Identify which cell holds the provided text, then report its [x, y] central coordinate. 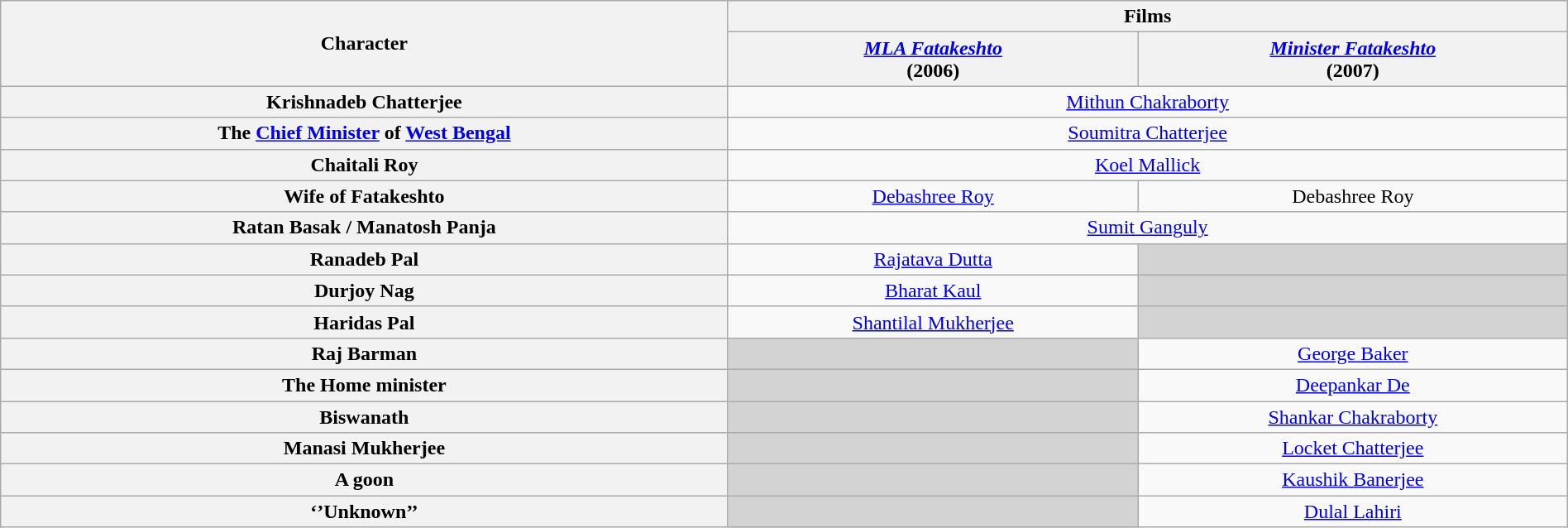
Minister Fatakeshto (2007) [1353, 60]
Films [1148, 17]
The Home minister [364, 385]
Krishnadeb Chatterjee [364, 102]
A goon [364, 480]
Wife of Fatakeshto [364, 196]
Kaushik Banerjee [1353, 480]
Ratan Basak / Manatosh Panja [364, 228]
Shankar Chakraborty [1353, 416]
Durjoy Nag [364, 290]
Manasi Mukherjee [364, 449]
The Chief Minister of West Bengal [364, 133]
MLA Fatakeshto (2006) [933, 60]
Biswanath [364, 416]
Locket Chatterjee [1353, 449]
George Baker [1353, 353]
Bharat Kaul [933, 290]
Shantilal Mukherjee [933, 322]
Sumit Ganguly [1148, 228]
Dulal Lahiri [1353, 511]
Ranadeb Pal [364, 259]
Rajatava Dutta [933, 259]
‘’Unknown’’ [364, 511]
Koel Mallick [1148, 165]
Haridas Pal [364, 322]
Character [364, 43]
Raj Barman [364, 353]
Chaitali Roy [364, 165]
Soumitra Chatterjee [1148, 133]
Deepankar De [1353, 385]
Mithun Chakraborty [1148, 102]
